Locate the cell with the specified text and output its [X, Y] center coordinate. 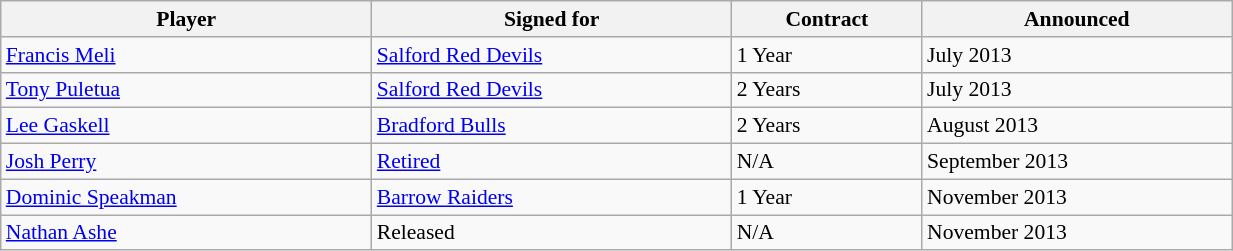
Francis Meli [186, 55]
Player [186, 19]
Tony Puletua [186, 90]
September 2013 [1077, 162]
Lee Gaskell [186, 126]
Barrow Raiders [552, 197]
August 2013 [1077, 126]
Signed for [552, 19]
Dominic Speakman [186, 197]
Nathan Ashe [186, 233]
Bradford Bulls [552, 126]
Contract [827, 19]
Retired [552, 162]
Announced [1077, 19]
Josh Perry [186, 162]
Released [552, 233]
